Locate the cell with the specified text and output its (x, y) center coordinate. 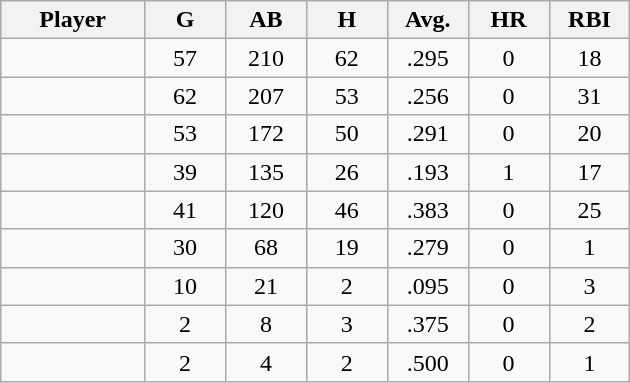
G (186, 20)
.193 (428, 172)
HR (508, 20)
.383 (428, 210)
.375 (428, 324)
25 (590, 210)
AB (266, 20)
39 (186, 172)
4 (266, 362)
Player (73, 20)
.095 (428, 286)
41 (186, 210)
RBI (590, 20)
.291 (428, 134)
18 (590, 58)
20 (590, 134)
207 (266, 96)
31 (590, 96)
.295 (428, 58)
21 (266, 286)
30 (186, 248)
.500 (428, 362)
172 (266, 134)
26 (346, 172)
.279 (428, 248)
57 (186, 58)
50 (346, 134)
.256 (428, 96)
Avg. (428, 20)
120 (266, 210)
68 (266, 248)
210 (266, 58)
135 (266, 172)
46 (346, 210)
19 (346, 248)
10 (186, 286)
8 (266, 324)
17 (590, 172)
H (346, 20)
